Return the [x, y] coordinate for the center point of the cell that contains the specified text.  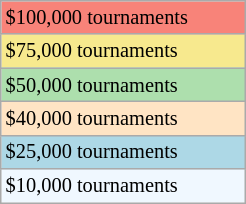
$10,000 tournaments [124, 186]
$25,000 tournaments [124, 152]
$40,000 tournaments [124, 118]
$75,000 tournaments [124, 51]
$50,000 tournaments [124, 85]
$100,000 tournaments [124, 17]
